Pinpoint the cell where the given text exists, returning its [x, y] midpoint coordinate. 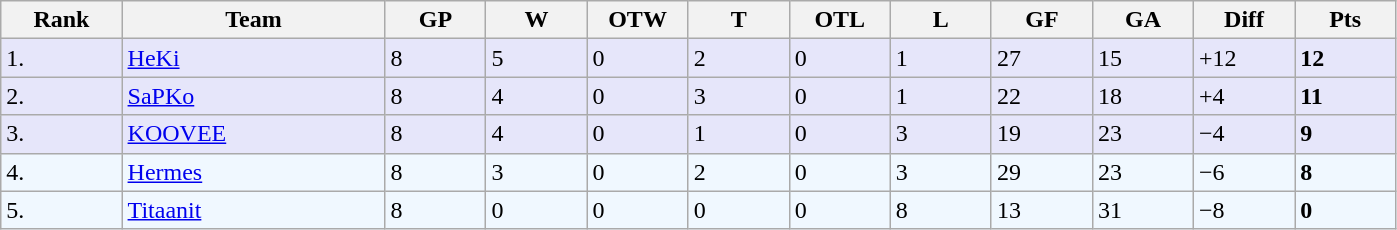
+12 [1244, 58]
Diff [1244, 20]
2. [62, 96]
5. [62, 210]
Hermes [254, 172]
GP [436, 20]
KOOVEE [254, 134]
T [738, 20]
12 [1346, 58]
OTL [840, 20]
Rank [62, 20]
29 [1042, 172]
−8 [1244, 210]
18 [1142, 96]
15 [1142, 58]
9 [1346, 134]
31 [1142, 210]
22 [1042, 96]
27 [1042, 58]
Team [254, 20]
11 [1346, 96]
GF [1042, 20]
1. [62, 58]
SaPKo [254, 96]
−6 [1244, 172]
W [536, 20]
HeKi [254, 58]
+4 [1244, 96]
4. [62, 172]
19 [1042, 134]
OTW [638, 20]
5 [536, 58]
Titaanit [254, 210]
L [940, 20]
Pts [1346, 20]
GA [1142, 20]
−4 [1244, 134]
13 [1042, 210]
3. [62, 134]
